Determine the (x, y) coordinate at the center of the cell enclosing the given text.  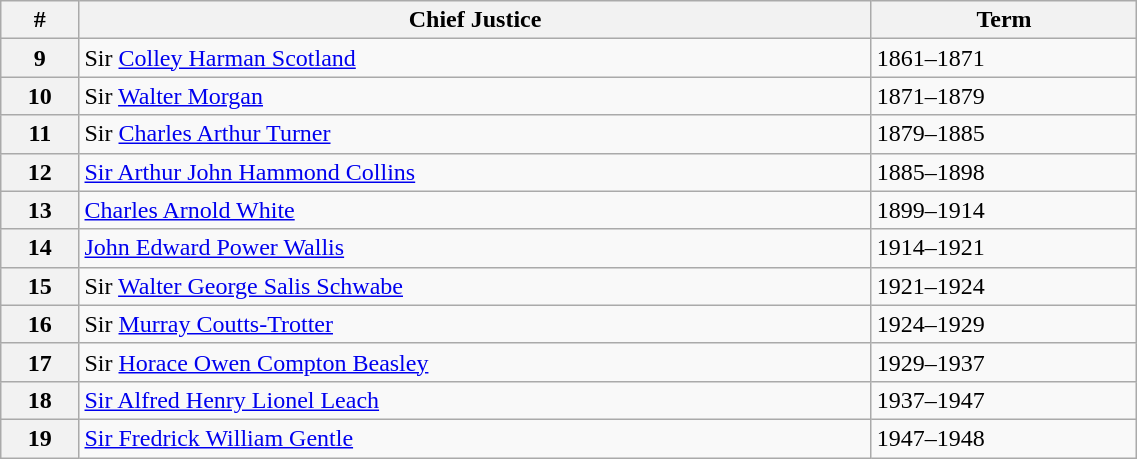
Chief Justice (475, 20)
Sir Walter Morgan (475, 96)
19 (40, 438)
Sir Alfred Henry Lionel Leach (475, 400)
Term (1004, 20)
Sir Arthur John Hammond Collins (475, 172)
Sir Colley Harman Scotland (475, 58)
14 (40, 248)
16 (40, 324)
Sir Horace Owen Compton Beasley (475, 362)
1899–1914 (1004, 210)
1914–1921 (1004, 248)
John Edward Power Wallis (475, 248)
1924–1929 (1004, 324)
10 (40, 96)
1947–1948 (1004, 438)
1921–1924 (1004, 286)
1879–1885 (1004, 134)
18 (40, 400)
Charles Arnold White (475, 210)
1929–1937 (1004, 362)
Sir Murray Coutts-Trotter (475, 324)
12 (40, 172)
1871–1879 (1004, 96)
# (40, 20)
Sir Charles Arthur Turner (475, 134)
1885–1898 (1004, 172)
13 (40, 210)
1937–1947 (1004, 400)
15 (40, 286)
17 (40, 362)
11 (40, 134)
Sir Walter George Salis Schwabe (475, 286)
1861–1871 (1004, 58)
9 (40, 58)
Sir Fredrick William Gentle (475, 438)
